Search for the cell housing the specified text and yield its (X, Y) center coordinate. 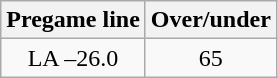
65 (210, 58)
LA –26.0 (74, 58)
Pregame line (74, 20)
Over/under (210, 20)
